Provide the (X, Y) coordinate of the cell's center where the given text is located.  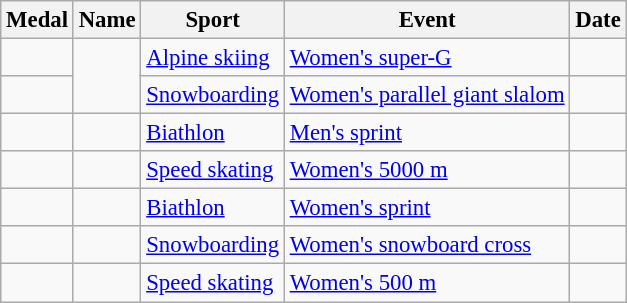
Sport (212, 20)
Men's sprint (427, 133)
Alpine skiing (212, 58)
Medal (38, 20)
Event (427, 20)
Women's 5000 m (427, 170)
Women's sprint (427, 208)
Women's super-G (427, 58)
Women's 500 m (427, 283)
Date (598, 20)
Women's snowboard cross (427, 245)
Women's parallel giant slalom (427, 95)
Name (107, 20)
